Capture the cell that displays the provided text and extract its [x, y] central coordinate. 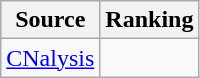
Ranking [150, 20]
Source [50, 20]
CNalysis [50, 58]
